Search for the cell housing the specified text and yield its (X, Y) center coordinate. 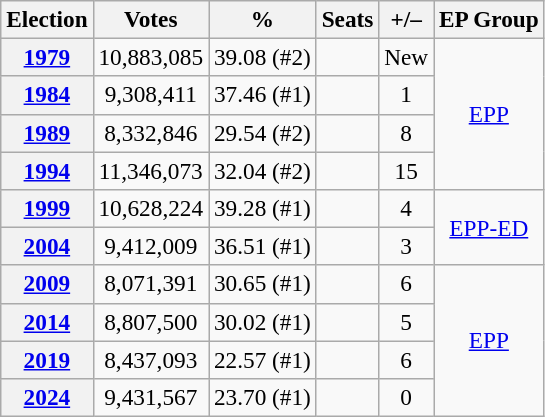
36.51 (#1) (263, 246)
3 (406, 246)
2004 (47, 246)
2019 (47, 359)
2024 (47, 397)
37.46 (#1) (263, 95)
EPP-ED (490, 227)
1 (406, 95)
23.70 (#1) (263, 397)
2009 (47, 284)
15 (406, 170)
8 (406, 133)
1994 (47, 170)
Votes (151, 19)
39.08 (#2) (263, 57)
+/– (406, 19)
9,431,567 (151, 397)
1999 (47, 208)
8,437,093 (151, 359)
1984 (47, 95)
% (263, 19)
39.28 (#1) (263, 208)
Seats (348, 19)
8,807,500 (151, 322)
8,071,391 (151, 284)
1989 (47, 133)
8,332,846 (151, 133)
9,308,411 (151, 95)
30.65 (#1) (263, 284)
32.04 (#2) (263, 170)
1979 (47, 57)
5 (406, 322)
Election (47, 19)
29.54 (#2) (263, 133)
New (406, 57)
4 (406, 208)
EP Group (490, 19)
30.02 (#1) (263, 322)
10,883,085 (151, 57)
2014 (47, 322)
10,628,224 (151, 208)
9,412,009 (151, 246)
11,346,073 (151, 170)
22.57 (#1) (263, 359)
0 (406, 397)
